Detect which cell encompasses the target text, then output its (X, Y) center coordinate. 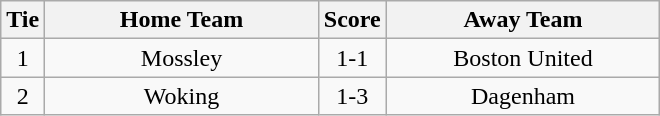
1 (23, 58)
Tie (23, 20)
2 (23, 96)
Dagenham (523, 96)
1-3 (352, 96)
Home Team (182, 20)
Boston United (523, 58)
1-1 (352, 58)
Woking (182, 96)
Mossley (182, 58)
Score (352, 20)
Away Team (523, 20)
